Find where the given text appears and provide that cell's center as (x, y) coordinate. 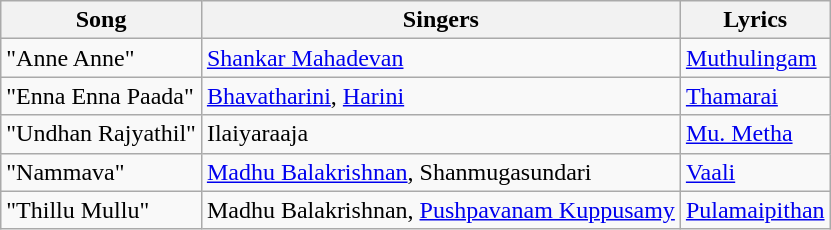
Singers (440, 20)
Madhu Balakrishnan, Shanmugasundari (440, 172)
"Undhan Rajyathil" (102, 134)
Shankar Mahadevan (440, 58)
Mu. Metha (755, 134)
Muthulingam (755, 58)
"Nammava" (102, 172)
Song (102, 20)
Ilaiyaraaja (440, 134)
Lyrics (755, 20)
Bhavatharini, Harini (440, 96)
"Anne Anne" (102, 58)
Vaali (755, 172)
"Thillu Mullu" (102, 210)
"Enna Enna Paada" (102, 96)
Pulamaipithan (755, 210)
Madhu Balakrishnan, Pushpavanam Kuppusamy (440, 210)
Thamarai (755, 96)
